Provide the [X, Y] coordinate of the cell's center where the given text is located.  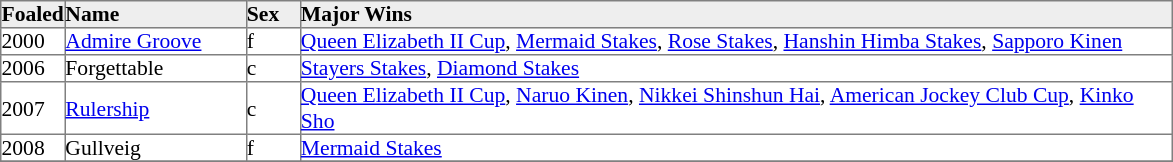
Queen Elizabeth II Cup, Naruo Kinen, Nikkei Shinshun Hai, American Jockey Club Cup, Kinko Sho [736, 108]
Mermaid Stakes [736, 148]
Major Wins [736, 14]
Stayers Stakes, Diamond Stakes [736, 68]
Admire Groove [156, 42]
Rulership [156, 108]
Queen Elizabeth II Cup, Mermaid Stakes, Rose Stakes, Hanshin Himba Stakes, Sapporo Kinen [736, 42]
Name [156, 14]
Foaled [33, 14]
2007 [33, 108]
2008 [33, 148]
2000 [33, 42]
Gullveig [156, 148]
Sex [273, 14]
Forgettable [156, 68]
2006 [33, 68]
